Detect which cell encompasses the target text, then output its (X, Y) center coordinate. 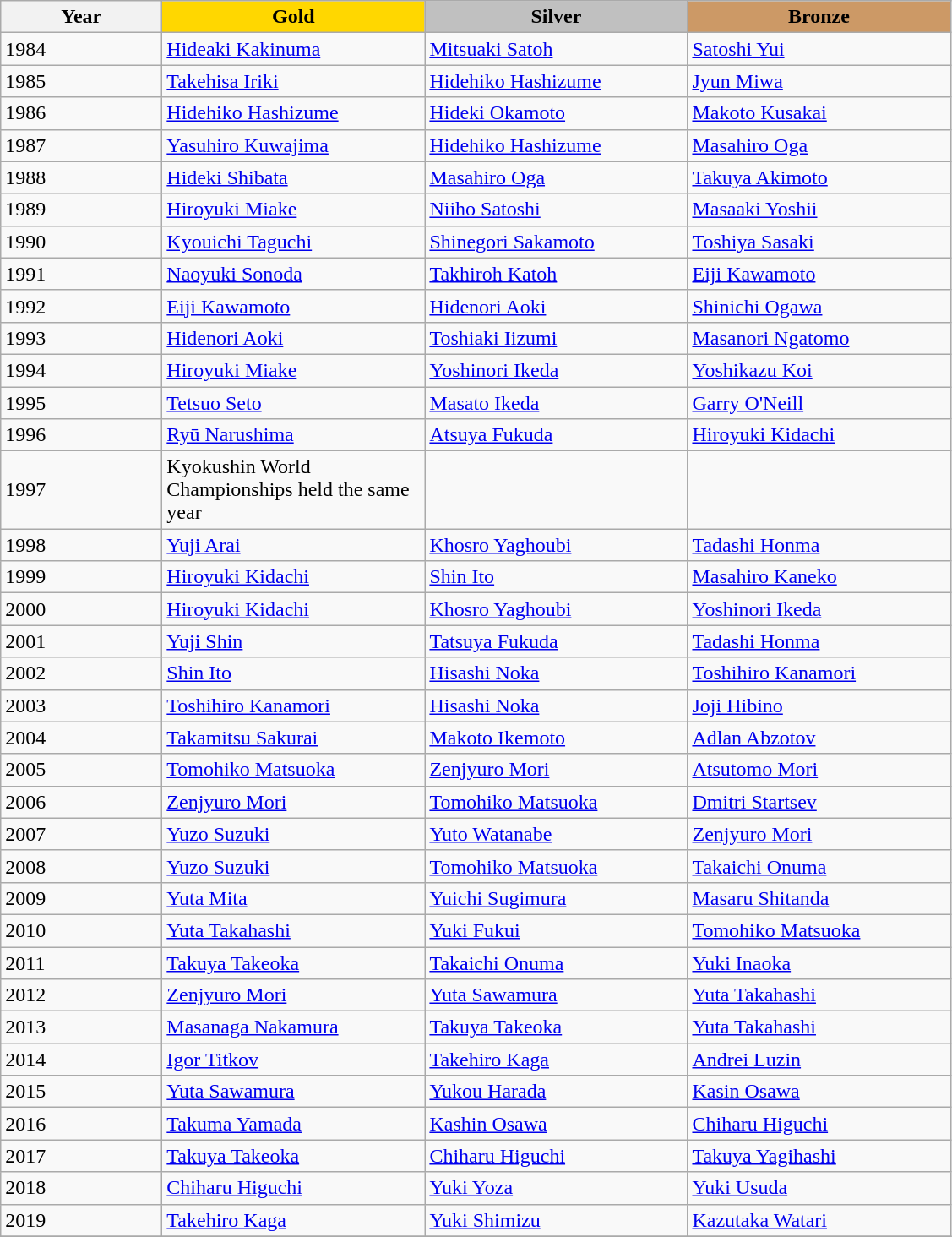
Takuma Yamada (294, 1124)
Yoshikazu Koi (819, 370)
2008 (81, 866)
Garry O'Neill (819, 403)
Satoshi Yui (819, 49)
2012 (81, 995)
Hideki Shibata (294, 177)
Masanori Ngatomo (819, 338)
1987 (81, 145)
1996 (81, 435)
1998 (81, 545)
1985 (81, 81)
1990 (81, 242)
Atsutomo Mori (819, 770)
Year (81, 17)
Kashin Osawa (556, 1124)
2006 (81, 802)
2007 (81, 834)
Silver (556, 17)
Dmitri Startsev (819, 802)
2009 (81, 898)
Takamitsu Sakurai (294, 738)
1986 (81, 113)
1984 (81, 49)
1995 (81, 403)
Toshiya Sasaki (819, 242)
Yuki Usuda (819, 1188)
Atsuya Fukuda (556, 435)
Shinichi Ogawa (819, 306)
Gold (294, 17)
Naoyuki Sonoda (294, 274)
Kyokushin World Championships held the same year (294, 490)
2003 (81, 706)
2011 (81, 962)
1997 (81, 490)
Hideaki Kakinuma (294, 49)
Yuki Yoza (556, 1188)
2002 (81, 673)
2015 (81, 1092)
Jyun Miwa (819, 81)
Shinegori Sakamoto (556, 242)
Yuki Shimizu (556, 1220)
2013 (81, 1027)
Bronze (819, 17)
Masahiro Kaneko (819, 577)
Yuki Inaoka (819, 962)
Mitsuaki Satoh (556, 49)
1992 (81, 306)
Niiho Satoshi (556, 210)
Joji Hibino (819, 706)
Kazutaka Watari (819, 1220)
1988 (81, 177)
Ryū Narushima (294, 435)
Andrei Luzin (819, 1060)
Yuji Shin (294, 641)
2018 (81, 1188)
Makoto Kusakai (819, 113)
Masaaki Yoshii (819, 210)
2019 (81, 1220)
Adlan Abzotov (819, 738)
Yuji Arai (294, 545)
2005 (81, 770)
Kyouichi Taguchi (294, 242)
Yasuhiro Kuwajima (294, 145)
1993 (81, 338)
2000 (81, 609)
2016 (81, 1124)
2014 (81, 1060)
Makoto Ikemoto (556, 738)
Hideki Okamoto (556, 113)
Takuya Akimoto (819, 177)
2017 (81, 1156)
2001 (81, 641)
1994 (81, 370)
Yukou Harada (556, 1092)
1991 (81, 274)
Masato Ikeda (556, 403)
2004 (81, 738)
Kasin Osawa (819, 1092)
Takuya Yagihashi (819, 1156)
2010 (81, 930)
Yuto Watanabe (556, 834)
Yuichi Sugimura (556, 898)
Takehisa Iriki (294, 81)
Yuta Mita (294, 898)
1999 (81, 577)
Masaru Shitanda (819, 898)
Tatsuya Fukuda (556, 641)
Igor Titkov (294, 1060)
Toshiaki Iizumi (556, 338)
1989 (81, 210)
Masanaga Nakamura (294, 1027)
Yuki Fukui (556, 930)
Takhiroh Katoh (556, 274)
Tetsuo Seto (294, 403)
